Extract the [x, y] coordinate from the center of the cell holding the provided text.  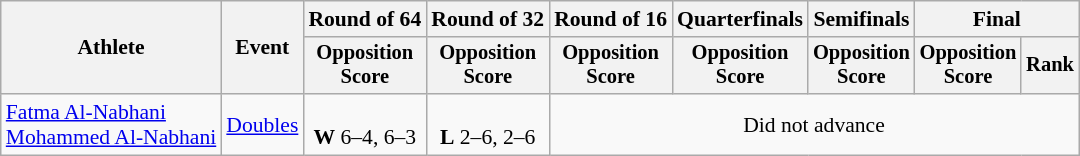
Doubles [262, 124]
W 6–4, 6–3 [364, 124]
Athlete [112, 48]
Round of 16 [610, 19]
Final [997, 19]
Fatma Al-NabhaniMohammed Al-Nabhani [112, 124]
Rank [1050, 66]
Semifinals [862, 19]
Quarterfinals [740, 19]
Round of 32 [488, 19]
Did not advance [814, 124]
Event [262, 48]
Round of 64 [364, 19]
L 2–6, 2–6 [488, 124]
